Capture the cell that displays the provided text and extract its (x, y) central coordinate. 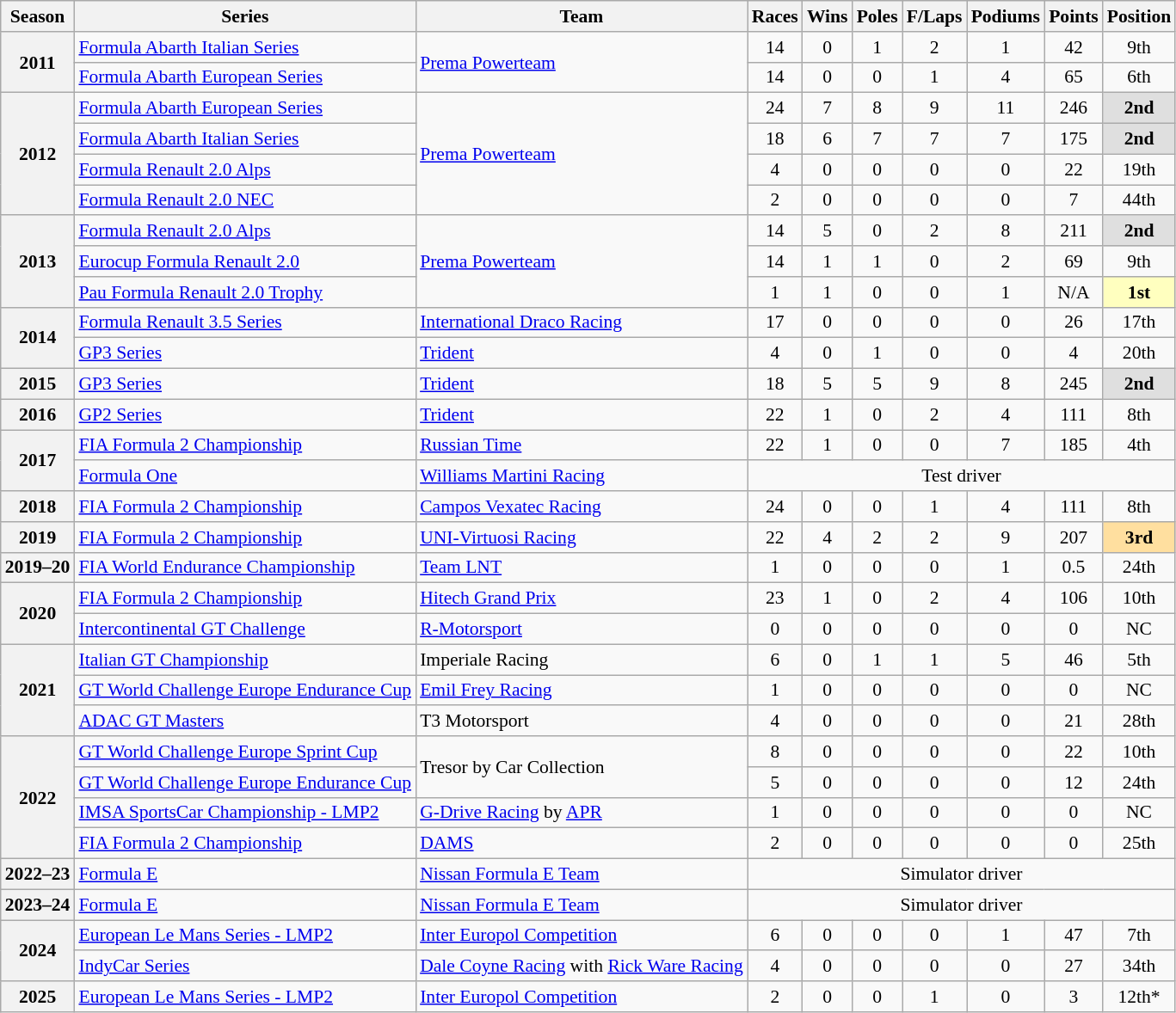
Points (1074, 16)
Wins (828, 16)
175 (1074, 139)
211 (1074, 231)
44th (1139, 200)
Italian GT Championship (244, 660)
Williams Martini Racing (582, 476)
21 (1074, 721)
17th (1139, 322)
F/Laps (934, 16)
2019–20 (38, 568)
245 (1074, 384)
Dale Coyne Racing with Rick Ware Racing (582, 967)
Test driver (962, 476)
Position (1139, 16)
0.5 (1074, 568)
2014 (38, 337)
2015 (38, 384)
Emil Frey Racing (582, 691)
2024 (38, 951)
Campos Vexatec Racing (582, 506)
2022–23 (38, 875)
Russian Time (582, 445)
27 (1074, 967)
IndyCar Series (244, 967)
Poles (877, 16)
3 (1074, 997)
G-Drive Racing by APR (582, 813)
Podiums (1007, 16)
2017 (38, 461)
26 (1074, 322)
4th (1139, 445)
6th (1139, 77)
Races (775, 16)
12 (1074, 783)
Formula Renault 2.0 NEC (244, 200)
106 (1074, 599)
Hitech Grand Prix (582, 599)
2013 (38, 261)
Team LNT (582, 568)
Intercontinental GT Challenge (244, 629)
Eurocup Formula Renault 2.0 (244, 261)
T3 Motorsport (582, 721)
N/A (1074, 292)
GT World Challenge Europe Sprint Cup (244, 752)
2019 (38, 537)
2018 (38, 506)
5th (1139, 660)
23 (775, 599)
Team (582, 16)
42 (1074, 47)
Formula One (244, 476)
46 (1074, 660)
65 (1074, 77)
Pau Formula Renault 2.0 Trophy (244, 292)
2025 (38, 997)
11 (1007, 108)
Tresor by Car Collection (582, 767)
17 (775, 322)
7th (1139, 936)
19th (1139, 169)
ADAC GT Masters (244, 721)
34th (1139, 967)
207 (1074, 537)
246 (1074, 108)
2022 (38, 797)
2011 (38, 62)
FIA World Endurance Championship (244, 568)
2016 (38, 414)
Imperiale Racing (582, 660)
12th* (1139, 997)
1st (1139, 292)
Formula Renault 3.5 Series (244, 322)
2020 (38, 614)
Season (38, 16)
DAMS (582, 844)
28th (1139, 721)
Series (244, 16)
International Draco Racing (582, 322)
3rd (1139, 537)
UNI-Virtuosi Racing (582, 537)
2012 (38, 154)
25th (1139, 844)
IMSA SportsCar Championship - LMP2 (244, 813)
2023–24 (38, 905)
69 (1074, 261)
20th (1139, 353)
GP2 Series (244, 414)
185 (1074, 445)
2021 (38, 690)
R-Motorsport (582, 629)
47 (1074, 936)
